Provide the (x, y) coordinate of the cell's center where the given text is located.  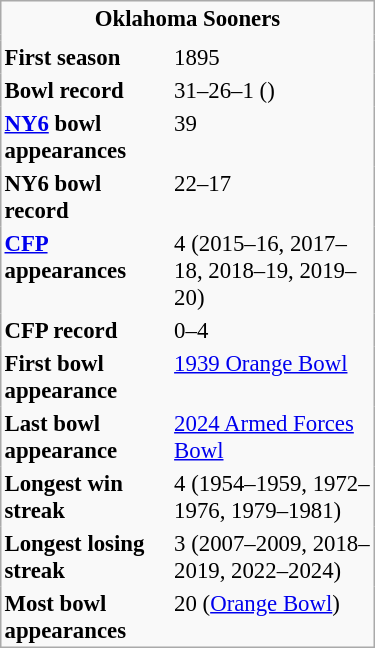
22–17 (272, 196)
4 (1954–1959, 1972–1976, 1979–1981) (272, 496)
2024 Armed Forces Bowl (272, 436)
First season (86, 56)
3 (2007–2009, 2018–2019, 2022–2024) (272, 556)
39 (272, 136)
NY6 bowl appearances (86, 136)
Longest win streak (86, 496)
Most bowl appearances (86, 616)
Longest losing streak (86, 556)
Last bowl appearance (86, 436)
Bowl record (86, 90)
First bowl appearance (86, 376)
1939 Orange Bowl (272, 376)
Oklahoma Sooners (188, 18)
CFP record (86, 330)
NY6 bowl record (86, 196)
0–4 (272, 330)
CFP appearances (86, 270)
1895 (272, 56)
4 (2015–16, 2017–18, 2018–19, 2019–20) (272, 270)
31–26–1 () (272, 90)
20 (Orange Bowl) (272, 616)
